Determine the [x, y] coordinate at the center of the cell enclosing the given text.  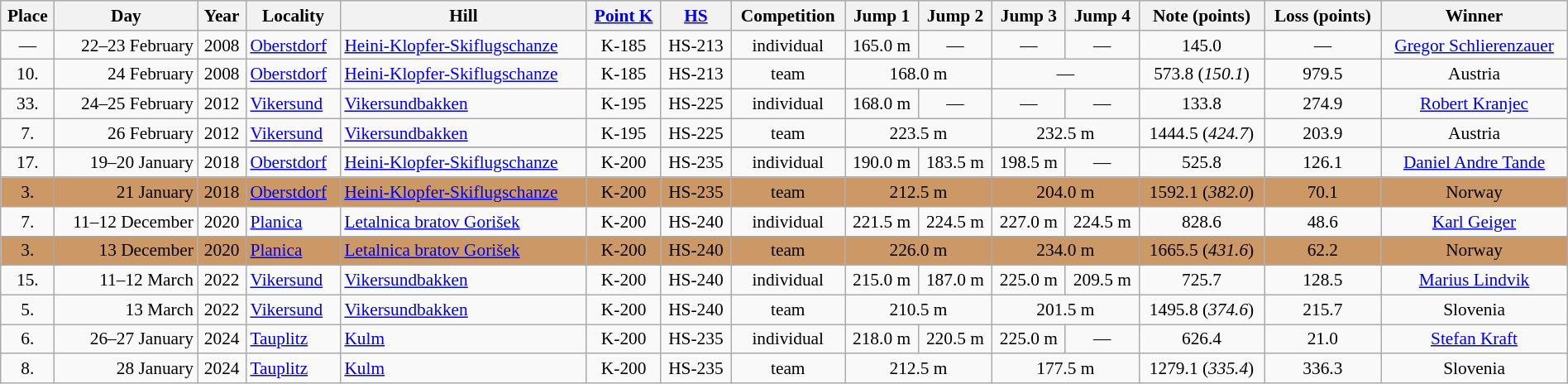
Loss (points) [1323, 16]
24 February [126, 74]
Note (points) [1202, 16]
1592.1 (382.0) [1202, 192]
21.0 [1323, 339]
979.5 [1323, 74]
19–20 January [126, 163]
Jump 4 [1102, 16]
21 January [126, 192]
220.5 m [954, 339]
573.8 (150.1) [1202, 74]
218.0 m [882, 339]
11–12 December [126, 222]
Jump 2 [954, 16]
215.7 [1323, 310]
22–23 February [126, 46]
13 December [126, 251]
Year [222, 16]
1444.5 (424.7) [1202, 133]
Daniel Andre Tande [1474, 163]
HS [696, 16]
165.0 m [882, 46]
6. [28, 339]
227.0 m [1029, 222]
525.8 [1202, 163]
Competition [788, 16]
15. [28, 281]
Point K [624, 16]
126.1 [1323, 163]
187.0 m [954, 281]
221.5 m [882, 222]
Marius Lindvik [1474, 281]
Stefan Kraft [1474, 339]
210.5 m [919, 310]
48.6 [1323, 222]
62.2 [1323, 251]
10. [28, 74]
201.5 m [1065, 310]
336.3 [1323, 368]
Locality [293, 16]
Day [126, 16]
70.1 [1323, 192]
725.7 [1202, 281]
223.5 m [919, 133]
203.9 [1323, 133]
204.0 m [1065, 192]
28 January [126, 368]
Karl Geiger [1474, 222]
215.0 m [882, 281]
8. [28, 368]
33. [28, 104]
145.0 [1202, 46]
17. [28, 163]
Jump 3 [1029, 16]
198.5 m [1029, 163]
626.4 [1202, 339]
209.5 m [1102, 281]
Robert Kranjec [1474, 104]
Gregor Schlierenzauer [1474, 46]
128.5 [1323, 281]
Winner [1474, 16]
177.5 m [1065, 368]
828.6 [1202, 222]
11–12 March [126, 281]
Hill [463, 16]
190.0 m [882, 163]
232.5 m [1065, 133]
234.0 m [1065, 251]
226.0 m [919, 251]
183.5 m [954, 163]
133.8 [1202, 104]
1279.1 (335.4) [1202, 368]
26–27 January [126, 339]
1665.5 (431.6) [1202, 251]
26 February [126, 133]
Jump 1 [882, 16]
274.9 [1323, 104]
1495.8 (374.6) [1202, 310]
13 March [126, 310]
Place [28, 16]
24–25 February [126, 104]
5. [28, 310]
